Identify which cell holds the provided text, then report its (x, y) central coordinate. 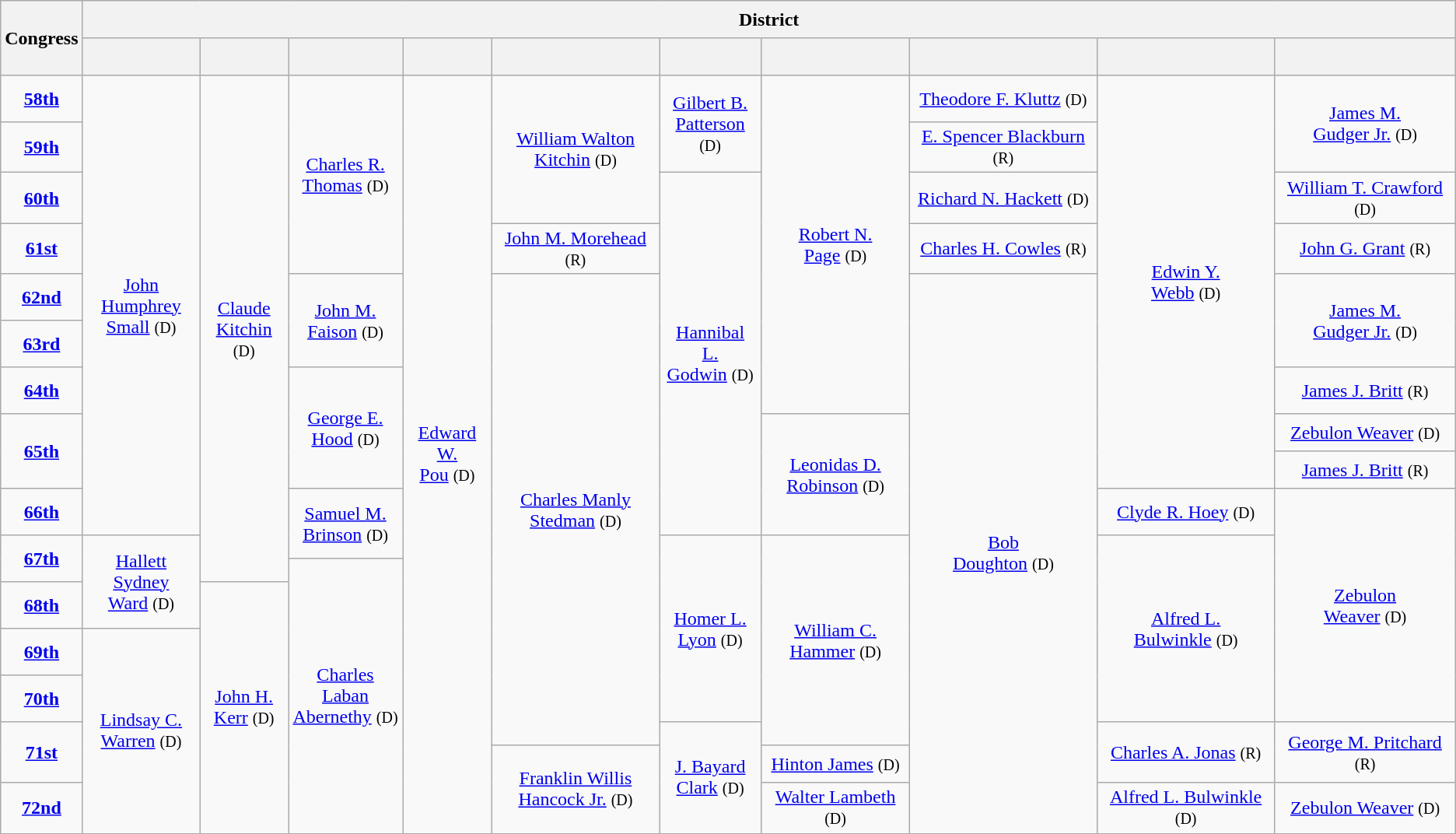
67th (42, 559)
Samuel M.Brinson (D) (345, 524)
ZebulonWeaver (D) (1365, 605)
63rd (42, 344)
Edward W.Pou (D) (448, 454)
65th (42, 451)
Edwin Y.Webb (D) (1185, 282)
Walter Lambeth (D) (835, 808)
John M.Faison (D) (345, 321)
District (768, 19)
BobDoughton (D) (1003, 554)
ClaudeKitchin (D) (244, 328)
Charles ManlyStedman (D) (576, 510)
Richard N. Hackett (D) (1003, 198)
Franklin WillisHancock Jr. (D) (576, 789)
69th (42, 652)
William C.Hammer (D) (835, 640)
John G. Grant (R) (1365, 249)
Robert N.Page (D) (835, 244)
70th (42, 699)
60th (42, 198)
66th (42, 512)
Alfred L.Bulwinkle (D) (1185, 629)
J. BayardClark (D) (711, 778)
William T. Crawford (D) (1365, 198)
62nd (42, 297)
Charles H. Cowles (R) (1003, 249)
John H.Kerr (D) (244, 708)
Alfred L. Bulwinkle (D) (1185, 808)
E. Spencer Blackburn (R) (1003, 148)
61st (42, 249)
George E.Hood (D) (345, 428)
JohnHumphreySmall (D) (142, 305)
72nd (42, 808)
Hinton James (D) (835, 764)
HannibalL.Godwin (D) (711, 354)
Theodore F. Kluttz (D) (1003, 99)
Lindsay C.Warren (D) (142, 731)
Homer L.Lyon (D) (711, 629)
Charles R.Thomas (D) (345, 174)
58th (42, 99)
64th (42, 391)
Leonidas D.Robinson (D) (835, 475)
George M. Pritchard (R) (1365, 752)
59th (42, 148)
68th (42, 605)
Hallett SydneyWard (D) (142, 582)
Clyde R. Hoey (D) (1185, 512)
Charles A. Jonas (R) (1185, 752)
John M. Morehead (R) (576, 249)
Charles LabanAbernethy (D) (345, 696)
Gilbert B.Patterson (D) (711, 124)
Congress (42, 38)
William WaltonKitchin (D) (576, 149)
71st (42, 752)
